Extract the [X, Y] coordinate from the center of the cell holding the provided text.  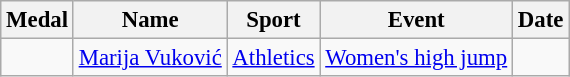
Athletics [274, 58]
Medal [38, 20]
Date [541, 20]
Event [416, 20]
Name [150, 20]
Marija Vuković [150, 58]
Sport [274, 20]
Women's high jump [416, 58]
